For the text-containing cell, return its midpoint in (x, y) coordinate format. 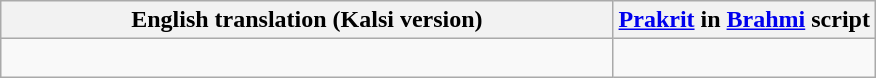
Prakrit in Brahmi script (744, 20)
English translation (Kalsi version) (307, 20)
